Extract the (x, y) coordinate from the center of the cell holding the provided text.  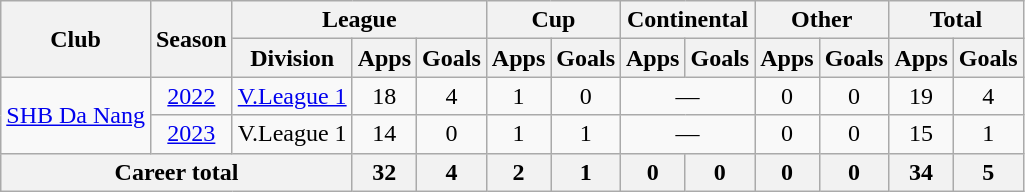
5 (988, 172)
Continental (688, 20)
19 (921, 96)
Total (956, 20)
Career total (176, 172)
2022 (191, 96)
Cup (553, 20)
Division (292, 58)
League (359, 20)
Season (191, 39)
14 (384, 134)
Club (76, 39)
2023 (191, 134)
Other (822, 20)
18 (384, 96)
2 (518, 172)
32 (384, 172)
34 (921, 172)
SHB Da Nang (76, 115)
15 (921, 134)
